Scan for the cell matching the given text and deliver its (X, Y) coordinate at center. 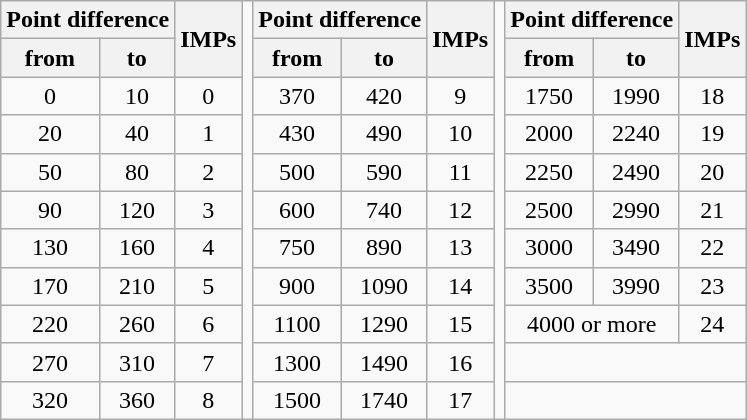
500 (298, 172)
12 (460, 210)
13 (460, 248)
740 (384, 210)
2240 (636, 134)
1 (208, 134)
18 (712, 96)
220 (50, 324)
1990 (636, 96)
1090 (384, 286)
130 (50, 248)
900 (298, 286)
1500 (298, 400)
4000 or more (592, 324)
2500 (550, 210)
1290 (384, 324)
1300 (298, 362)
310 (137, 362)
120 (137, 210)
1490 (384, 362)
590 (384, 172)
600 (298, 210)
40 (137, 134)
6 (208, 324)
16 (460, 362)
4 (208, 248)
15 (460, 324)
7 (208, 362)
14 (460, 286)
210 (137, 286)
890 (384, 248)
2990 (636, 210)
370 (298, 96)
3500 (550, 286)
1740 (384, 400)
3 (208, 210)
21 (712, 210)
2 (208, 172)
17 (460, 400)
360 (137, 400)
2250 (550, 172)
160 (137, 248)
270 (50, 362)
750 (298, 248)
9 (460, 96)
23 (712, 286)
8 (208, 400)
1750 (550, 96)
260 (137, 324)
22 (712, 248)
2490 (636, 172)
11 (460, 172)
90 (50, 210)
5 (208, 286)
320 (50, 400)
490 (384, 134)
19 (712, 134)
3000 (550, 248)
420 (384, 96)
430 (298, 134)
3490 (636, 248)
1100 (298, 324)
50 (50, 172)
80 (137, 172)
170 (50, 286)
2000 (550, 134)
24 (712, 324)
3990 (636, 286)
